Output the (X, Y) coordinate of the center of the cell containing the given text.  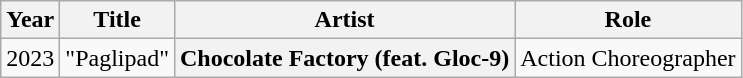
Artist (344, 20)
Year (30, 20)
Role (628, 20)
Title (118, 20)
2023 (30, 58)
Action Choreographer (628, 58)
Chocolate Factory (feat. Gloc-9) (344, 58)
"Paglipad" (118, 58)
